Extract the (x, y) coordinate from the center of the cell holding the provided text.  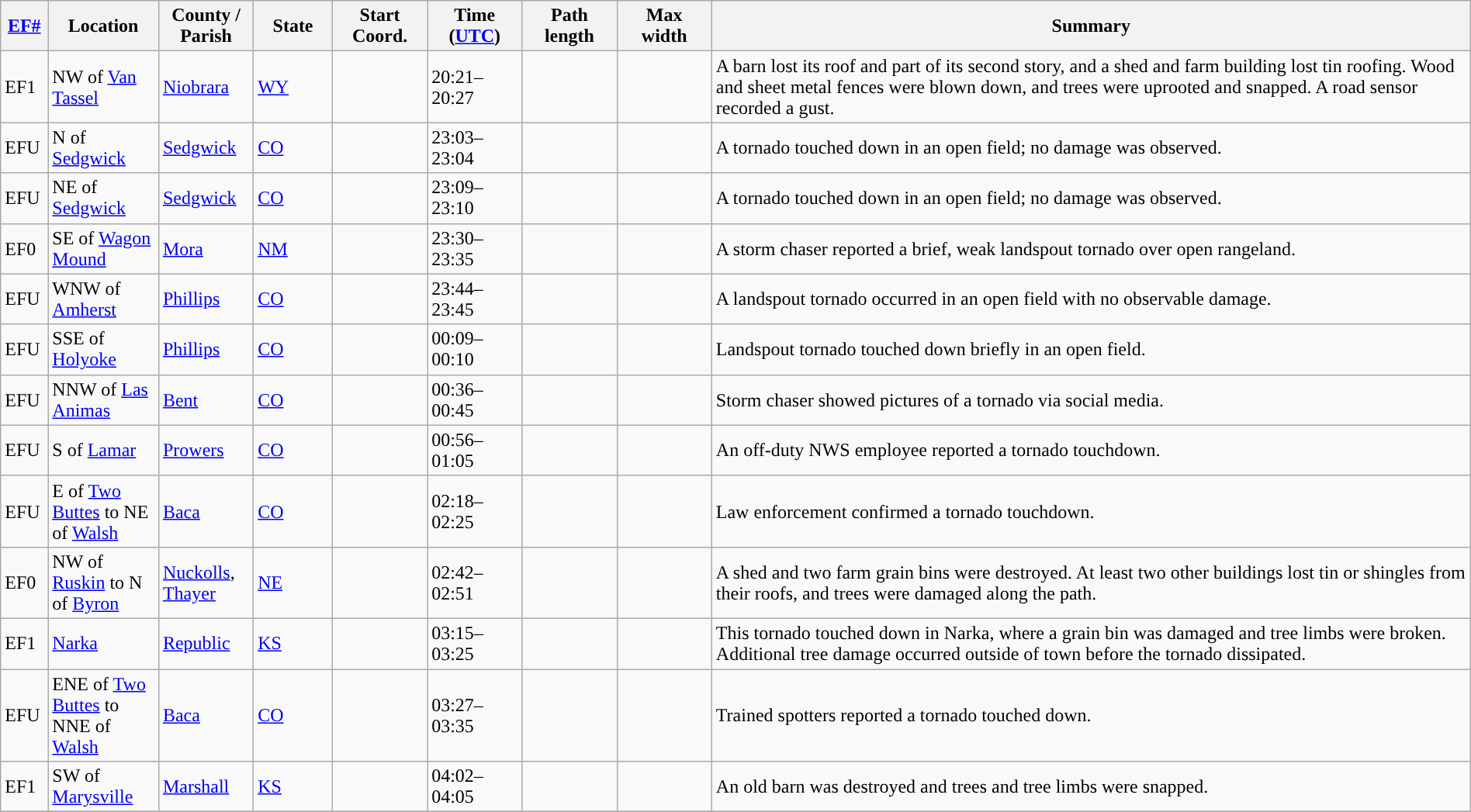
SE of Wagon Mound (104, 248)
E of Two Buttes to NE of Walsh (104, 511)
SSE of Holyoke (104, 349)
23:44–23:45 (475, 299)
23:30–23:35 (475, 248)
SW of Marysville (104, 786)
S of Lamar (104, 450)
02:42–02:51 (475, 582)
20:21–20:27 (475, 87)
NM (293, 248)
00:56–01:05 (475, 450)
County / Parish (206, 26)
Time (UTC) (475, 26)
An old barn was destroyed and trees and tree limbs were snapped. (1091, 786)
NNW of Las Animas (104, 400)
Niobrara (206, 87)
NE of Sedgwick (104, 199)
23:09–23:10 (475, 199)
A storm chaser reported a brief, weak landspout tornado over open rangeland. (1091, 248)
Marshall (206, 786)
23:03–23:04 (475, 147)
Storm chaser showed pictures of a tornado via social media. (1091, 400)
WY (293, 87)
EF# (25, 26)
Trained spotters reported a tornado touched down. (1091, 715)
03:15–03:25 (475, 644)
Max width (664, 26)
Nuckolls, Thayer (206, 582)
Start Coord. (379, 26)
ENE of Two Buttes to NNE of Walsh (104, 715)
NE (293, 582)
An off-duty NWS employee reported a tornado touchdown. (1091, 450)
Bent (206, 400)
00:09–00:10 (475, 349)
Mora (206, 248)
State (293, 26)
Summary (1091, 26)
Prowers (206, 450)
04:02–04:05 (475, 786)
03:27–03:35 (475, 715)
Republic (206, 644)
Path length (569, 26)
NW of Van Tassel (104, 87)
A landspout tornado occurred in an open field with no observable damage. (1091, 299)
WNW of Amherst (104, 299)
Location (104, 26)
00:36–00:45 (475, 400)
Law enforcement confirmed a tornado touchdown. (1091, 511)
Narka (104, 644)
NW of Ruskin to N of Byron (104, 582)
N of Sedgwick (104, 147)
02:18–02:25 (475, 511)
Landspout tornado touched down briefly in an open field. (1091, 349)
